Pinpoint the cell where the given text exists, returning its [x, y] midpoint coordinate. 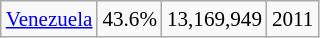
43.6% [129, 18]
13,169,949 [214, 18]
2011 [292, 18]
Venezuela [50, 18]
